Pinpoint the cell where the given text exists, returning its (X, Y) midpoint coordinate. 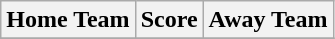
Away Team (268, 20)
Score (169, 20)
Home Team (68, 20)
